Determine the (x, y) coordinate at the center of the cell enclosing the given text.  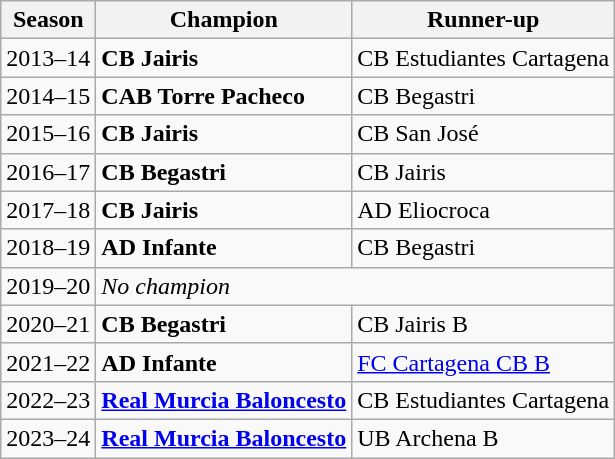
UB Archena B (484, 438)
2017–18 (48, 210)
AD Eliocroca (484, 210)
2022–23 (48, 400)
CB Jairis B (484, 324)
Season (48, 20)
CB San José (484, 134)
2015–16 (48, 134)
2019–20 (48, 286)
2020–21 (48, 324)
Runner-up (484, 20)
FC Cartagena CB B (484, 362)
Champion (224, 20)
2014–15 (48, 96)
No champion (356, 286)
2018–19 (48, 248)
2013–14 (48, 58)
2016–17 (48, 172)
2023–24 (48, 438)
CAB Torre Pacheco (224, 96)
2021–22 (48, 362)
